Provide the (X, Y) coordinate of the cell's center where the given text is located.  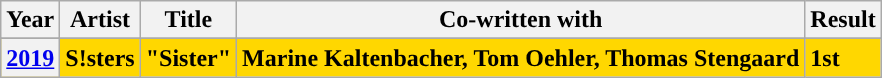
Result (843, 20)
Co-written with (521, 20)
2019 (30, 58)
Artist (100, 20)
Year (30, 20)
"Sister" (188, 58)
Marine Kaltenbacher, Tom Oehler, Thomas Stengaard (521, 58)
1st (843, 58)
Title (188, 20)
S!sters (100, 58)
